Locate the cell with the specified text and output its [x, y] center coordinate. 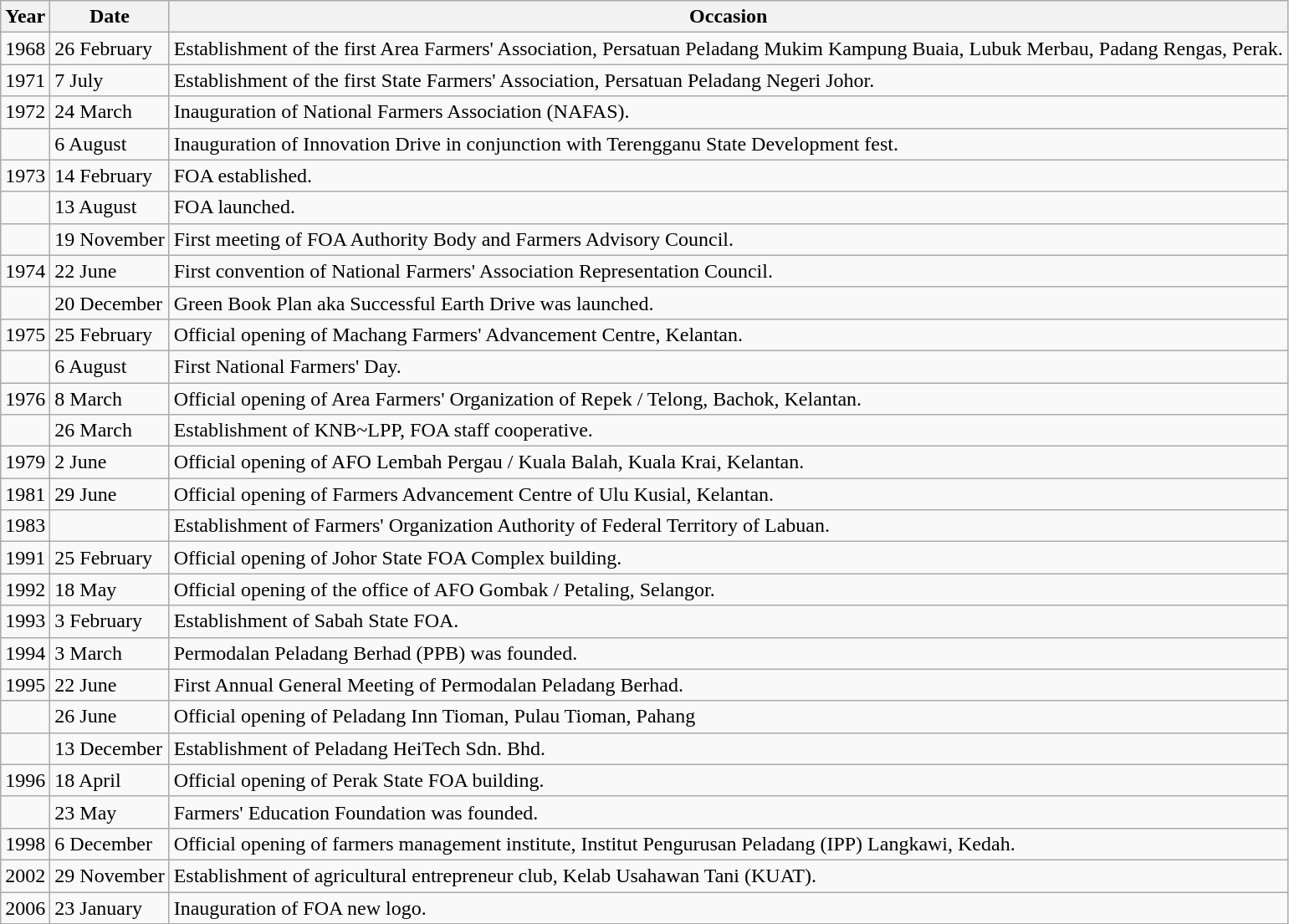
3 February [110, 621]
Establishment of agricultural entrepreneur club, Kelab Usahawan Tani (KUAT). [728, 876]
1995 [25, 685]
Inauguration of National Farmers Association (NAFAS). [728, 112]
1991 [25, 558]
1972 [25, 112]
Permodalan Peladang Berhad (PPB) was founded. [728, 653]
1974 [25, 271]
1973 [25, 176]
First meeting of FOA Authority Body and Farmers Advisory Council. [728, 239]
Inauguration of Innovation Drive in conjunction with Terengganu State Development fest. [728, 144]
Farmers' Education Foundation was founded. [728, 812]
20 December [110, 303]
Official opening of Peladang Inn Tioman, Pulau Tioman, Pahang [728, 717]
Official opening of AFO Lembah Pergau / Kuala Balah, Kuala Krai, Kelantan. [728, 462]
14 February [110, 176]
First Annual General Meeting of Permodalan Peladang Berhad. [728, 685]
First convention of National Farmers' Association Representation Council. [728, 271]
23 May [110, 812]
Establishment of Farmers' Organization Authority of Federal Territory of Labuan. [728, 526]
18 April [110, 780]
2002 [25, 876]
FOA launched. [728, 207]
29 June [110, 494]
Establishment of the first State Farmers' Association, Persatuan Peladang Negeri Johor. [728, 80]
Establishment of Peladang HeiTech Sdn. Bhd. [728, 748]
Occasion [728, 17]
6 December [110, 844]
1971 [25, 80]
1976 [25, 399]
2 June [110, 462]
8 March [110, 399]
Green Book Plan aka Successful Earth Drive was launched. [728, 303]
Year [25, 17]
Official opening of the office of AFO Gombak / Petaling, Selangor. [728, 590]
1998 [25, 844]
Establishment of Sabah State FOA. [728, 621]
26 February [110, 48]
Official opening of Perak State FOA building. [728, 780]
1996 [25, 780]
26 June [110, 717]
Official opening of Farmers Advancement Centre of Ulu Kusial, Kelantan. [728, 494]
1994 [25, 653]
Official opening of Machang Farmers' Advancement Centre, Kelantan. [728, 334]
1968 [25, 48]
24 March [110, 112]
1975 [25, 334]
Official opening of Johor State FOA Complex building. [728, 558]
1979 [25, 462]
26 March [110, 431]
1992 [25, 590]
13 August [110, 207]
1983 [25, 526]
18 May [110, 590]
23 January [110, 907]
FOA established. [728, 176]
19 November [110, 239]
Establishment of KNB~LPP, FOA staff cooperative. [728, 431]
Inauguration of FOA new logo. [728, 907]
Official opening of farmers management institute, Institut Pengurusan Peladang (IPP) Langkawi, Kedah. [728, 844]
1981 [25, 494]
13 December [110, 748]
7 July [110, 80]
3 March [110, 653]
First National Farmers' Day. [728, 366]
Date [110, 17]
1993 [25, 621]
Establishment of the first Area Farmers' Association, Persatuan Peladang Mukim Kampung Buaia, Lubuk Merbau, Padang Rengas, Perak. [728, 48]
29 November [110, 876]
2006 [25, 907]
Official opening of Area Farmers' Organization of Repek / Telong, Bachok, Kelantan. [728, 399]
